Output the (X, Y) coordinate of the center of the cell containing the given text.  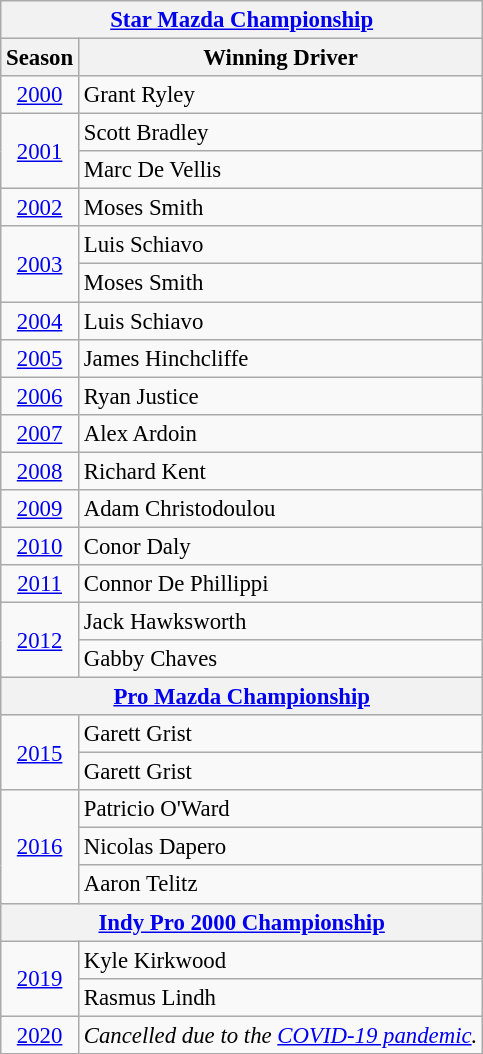
Marc De Vellis (280, 170)
2001 (40, 152)
2002 (40, 208)
2019 (40, 978)
Rasmus Lindh (280, 997)
2020 (40, 1035)
Connor De Phillippi (280, 584)
Nicolas Dapero (280, 847)
2004 (40, 321)
2016 (40, 846)
2007 (40, 433)
Winning Driver (280, 58)
Gabby Chaves (280, 659)
2011 (40, 584)
2000 (40, 95)
2012 (40, 640)
James Hinchcliffe (280, 358)
Scott Bradley (280, 133)
Alex Ardoin (280, 433)
2005 (40, 358)
Cancelled due to the COVID-19 pandemic. (280, 1035)
Indy Pro 2000 Championship (242, 922)
Pro Mazda Championship (242, 697)
Aaron Telitz (280, 885)
Grant Ryley (280, 95)
Patricio O'Ward (280, 809)
2015 (40, 752)
2008 (40, 471)
Conor Daly (280, 546)
Kyle Kirkwood (280, 960)
Adam Christodoulou (280, 509)
Richard Kent (280, 471)
2010 (40, 546)
Jack Hawksworth (280, 621)
2006 (40, 396)
Season (40, 58)
2003 (40, 264)
Ryan Justice (280, 396)
2009 (40, 509)
Star Mazda Championship (242, 20)
